Capture the cell that displays the provided text and extract its [X, Y] central coordinate. 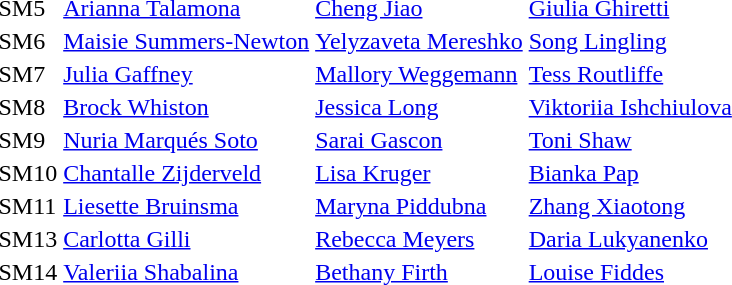
Yelyzaveta Mereshko [420, 41]
Mallory Weggemann [420, 74]
Jessica Long [420, 107]
Brock Whiston [186, 107]
Maryna Piddubna [420, 206]
Maisie Summers-Newton [186, 41]
Lisa Kruger [420, 173]
Chantalle Zijderveld [186, 173]
Liesette Bruinsma [186, 206]
Carlotta Gilli [186, 239]
Rebecca Meyers [420, 239]
Sarai Gascon [420, 140]
Julia Gaffney [186, 74]
Nuria Marqués Soto [186, 140]
